Locate the cell with the specified text and output its [x, y] center coordinate. 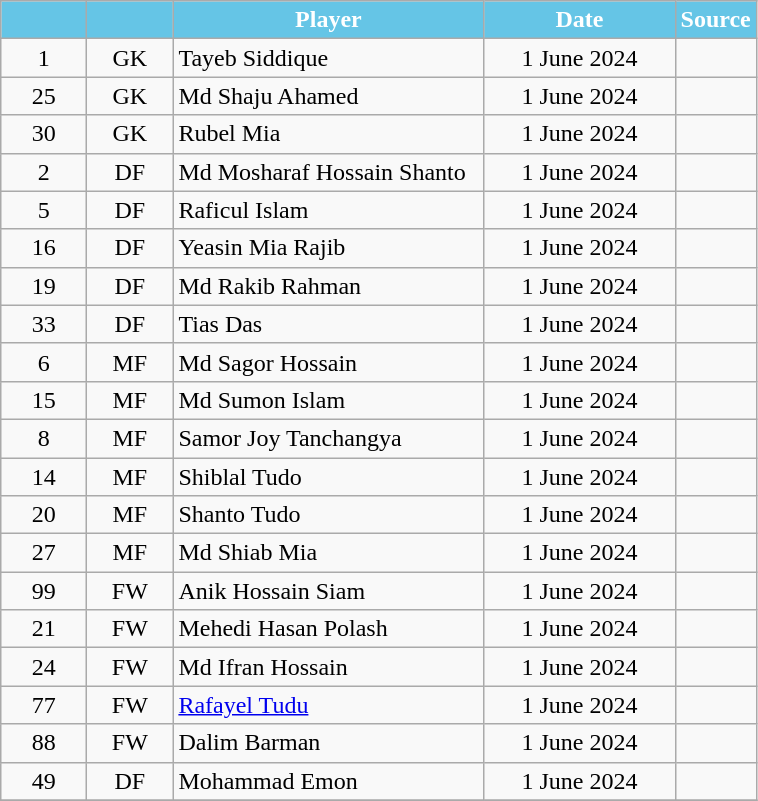
49 [44, 781]
Source [716, 20]
2 [44, 172]
8 [44, 438]
6 [44, 362]
Date [580, 20]
19 [44, 286]
Tias Das [328, 324]
Md Mosharaf Hossain Shanto [328, 172]
77 [44, 705]
25 [44, 96]
Rafayel Tudu [328, 705]
30 [44, 134]
Md Sumon Islam [328, 400]
20 [44, 515]
99 [44, 591]
15 [44, 400]
Mehedi Hasan Polash [328, 629]
Shanto Tudo [328, 515]
Md Rakib Rahman [328, 286]
Md Shiab Mia [328, 553]
Dalim Barman [328, 743]
Anik Hossain Siam [328, 591]
33 [44, 324]
Md Ifran Hossain [328, 667]
Yeasin Mia Rajib [328, 248]
Raficul Islam [328, 210]
Samor Joy Tanchangya [328, 438]
21 [44, 629]
24 [44, 667]
1 [44, 58]
Md Shaju Ahamed [328, 96]
Shiblal Tudo [328, 477]
27 [44, 553]
14 [44, 477]
88 [44, 743]
Player [328, 20]
16 [44, 248]
Md Sagor Hossain [328, 362]
5 [44, 210]
Mohammad Emon [328, 781]
Tayeb Siddique [328, 58]
Rubel Mia [328, 134]
